Output the (X, Y) coordinate of the center of the cell containing the given text.  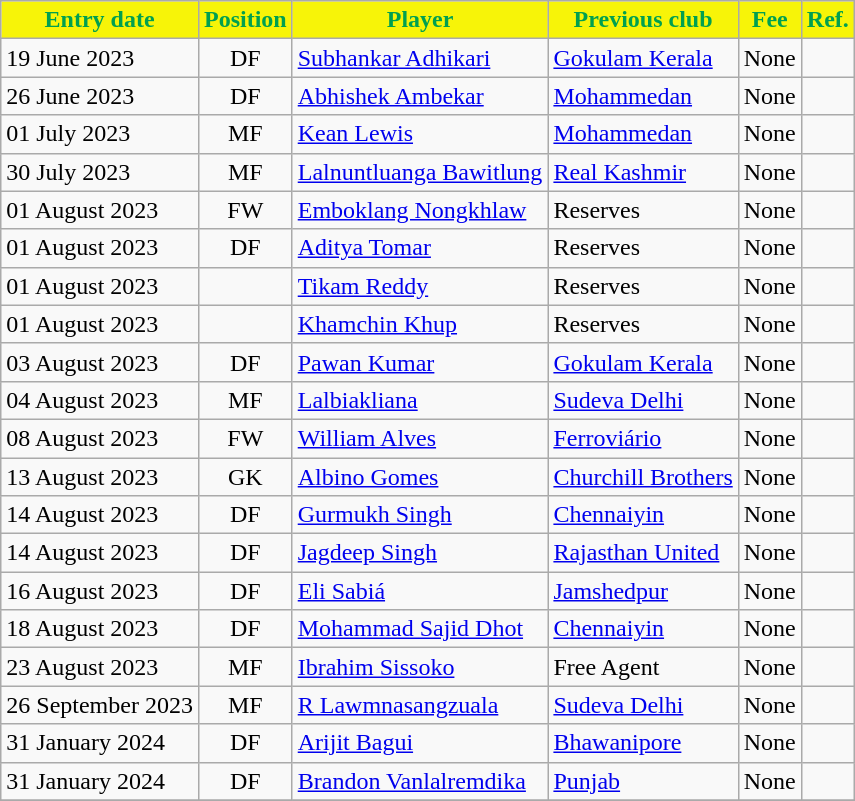
Arijit Bagui (420, 743)
30 July 2023 (100, 172)
Ref. (828, 20)
Jagdeep Singh (420, 553)
Kean Lewis (420, 134)
Ferroviário (643, 438)
Aditya Tomar (420, 248)
Tikam Reddy (420, 286)
Lalnuntluanga Bawitlung (420, 172)
Churchill Brothers (643, 477)
Punjab (643, 781)
13 August 2023 (100, 477)
R Lawmnasangzuala (420, 705)
Eli Sabiá (420, 591)
26 June 2023 (100, 96)
18 August 2023 (100, 629)
Emboklang Nongkhlaw (420, 210)
Position (245, 20)
William Alves (420, 438)
Khamchin Khup (420, 324)
16 August 2023 (100, 591)
03 August 2023 (100, 362)
19 June 2023 (100, 58)
23 August 2023 (100, 667)
Albino Gomes (420, 477)
Subhankar Adhikari (420, 58)
01 July 2023 (100, 134)
Entry date (100, 20)
04 August 2023 (100, 400)
Lalbiakliana (420, 400)
GK (245, 477)
Abhishek Ambekar (420, 96)
Previous club (643, 20)
Gurmukh Singh (420, 515)
Mohammad Sajid Dhot (420, 629)
Brandon Vanlalremdika (420, 781)
Bhawanipore (643, 743)
26 September 2023 (100, 705)
Ibrahim Sissoko (420, 667)
Jamshedpur (643, 591)
Real Kashmir (643, 172)
Pawan Kumar (420, 362)
Free Agent (643, 667)
08 August 2023 (100, 438)
Player (420, 20)
Rajasthan United (643, 553)
Fee (770, 20)
